Search for the cell housing the specified text and yield its [x, y] center coordinate. 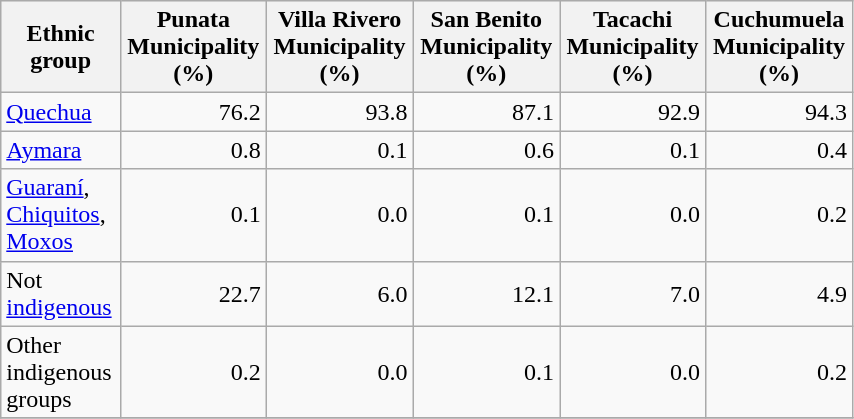
Guaraní, Chiquitos, Moxos [61, 215]
Punata Municipality (%) [193, 47]
87.1 [486, 112]
94.3 [778, 112]
Aymara [61, 150]
Not indigenous [61, 294]
76.2 [193, 112]
0.6 [486, 150]
12.1 [486, 294]
4.9 [778, 294]
Tacachi Municipality (%) [633, 47]
0.4 [778, 150]
0.8 [193, 150]
6.0 [340, 294]
93.8 [340, 112]
Quechua [61, 112]
22.7 [193, 294]
Villa Rivero Municipality (%) [340, 47]
Other indigenous groups [61, 372]
Cuchumuela Municipality (%) [778, 47]
92.9 [633, 112]
Ethnic group [61, 47]
San Benito Municipality (%) [486, 47]
7.0 [633, 294]
